Pinpoint the cell where the given text exists, returning its [X, Y] midpoint coordinate. 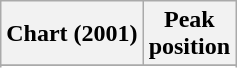
Peakposition [189, 34]
Chart (2001) [72, 34]
